Scan for the cell matching the given text and deliver its (X, Y) coordinate at center. 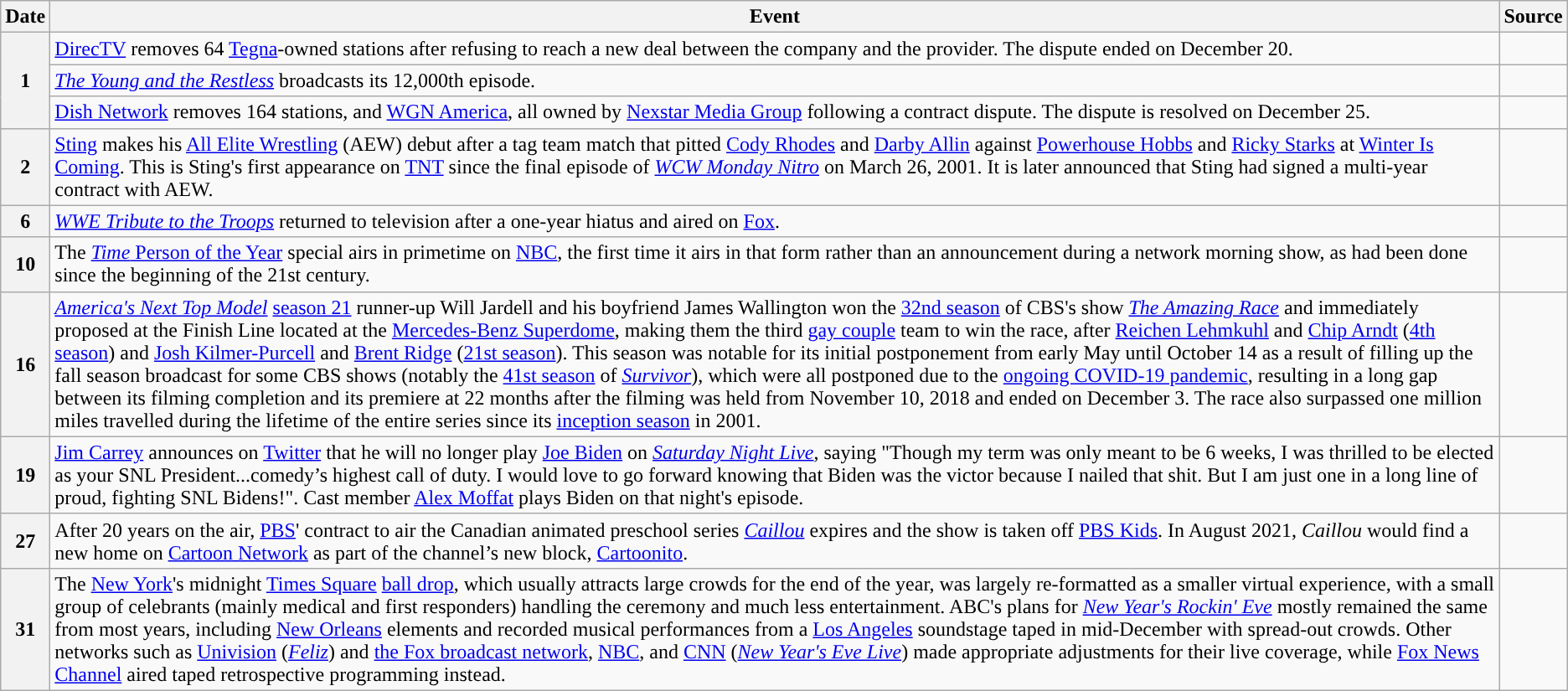
6 (25, 221)
The Young and the Restless broadcasts its 12,000th episode. (775, 80)
19 (25, 475)
WWE Tribute to the Troops returned to television after a one-year hiatus and aired on Fox. (775, 221)
DirecTV removes 64 Tegna-owned stations after refusing to reach a new deal between the company and the provider. The dispute ended on December 20. (775, 49)
10 (25, 265)
16 (25, 364)
2 (25, 167)
Source (1533, 17)
1 (25, 80)
27 (25, 541)
Event (775, 17)
31 (25, 629)
Date (25, 17)
